Determine the (X, Y) coordinate at the center of the cell enclosing the given text.  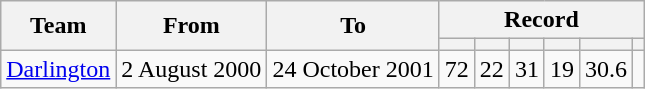
22 (492, 69)
Darlington (58, 69)
72 (456, 69)
Record (541, 20)
Team (58, 26)
2 August 2000 (192, 69)
To (353, 26)
From (192, 26)
19 (562, 69)
31 (526, 69)
30.6 (606, 69)
24 October 2001 (353, 69)
